From the cell containing the given text, extract its center point as (X, Y) coordinate. 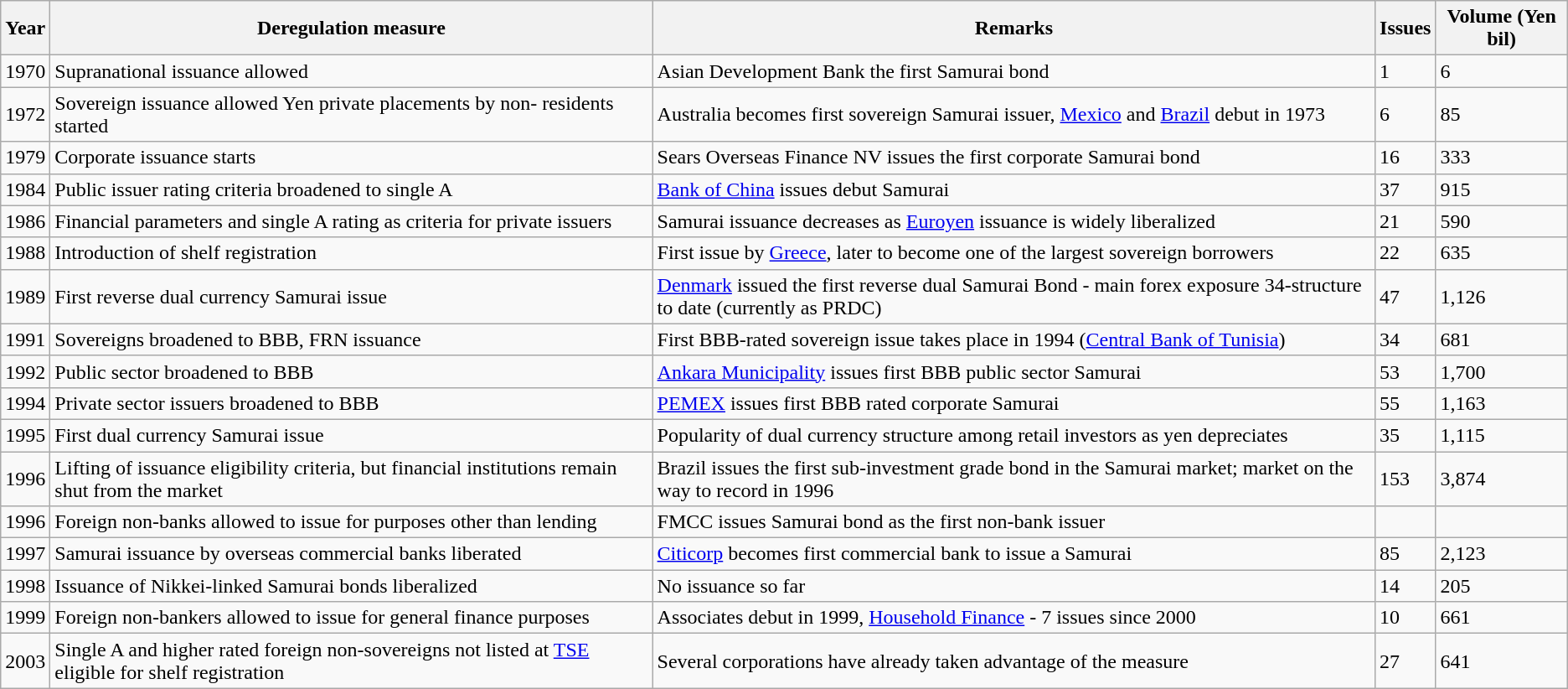
No issuance so far (1014, 586)
Samurai issuance by overseas commercial banks liberated (352, 554)
35 (1406, 435)
Volume (Yen bil) (1501, 28)
Deregulation measure (352, 28)
205 (1501, 586)
Single A and higher rated foreign non-sovereigns not listed at TSE eligible for shelf registration (352, 661)
Popularity of dual currency structure among retail investors as yen depreciates (1014, 435)
3,874 (1501, 478)
1992 (25, 371)
915 (1501, 189)
Lifting of issuance eligibility criteria, but financial institutions remain shut from the market (352, 478)
27 (1406, 661)
16 (1406, 158)
Ankara Municipality issues first BBB public sector Samurai (1014, 371)
635 (1501, 253)
661 (1501, 618)
53 (1406, 371)
37 (1406, 189)
1989 (25, 297)
First reverse dual currency Samurai issue (352, 297)
153 (1406, 478)
2003 (25, 661)
2,123 (1501, 554)
1998 (25, 586)
333 (1501, 158)
Remarks (1014, 28)
22 (1406, 253)
Brazil issues the first sub-investment grade bond in the Samurai market; market on the way to record in 1996 (1014, 478)
First BBB-rated sovereign issue takes place in 1994 (Central Bank of Tunisia) (1014, 339)
1979 (25, 158)
Samurai issuance decreases as Euroyen issuance is widely liberalized (1014, 221)
Issuance of Nikkei-linked Samurai bonds liberalized (352, 586)
1,126 (1501, 297)
Bank of China issues debut Samurai (1014, 189)
PEMEX issues first BBB rated corporate Samurai (1014, 403)
Year (25, 28)
Private sector issuers broadened to BBB (352, 403)
10 (1406, 618)
Introduction of shelf registration (352, 253)
Public issuer rating criteria broadened to single A (352, 189)
47 (1406, 297)
Asian Development Bank the first Samurai bond (1014, 71)
1970 (25, 71)
Denmark issued the first reverse dual Samurai Bond - main forex exposure 34-structure to date (currently as PRDC) (1014, 297)
1,115 (1501, 435)
34 (1406, 339)
Public sector broadened to BBB (352, 371)
Associates debut in 1999, Household Finance - 7 issues since 2000 (1014, 618)
Supranational issuance allowed (352, 71)
Sovereigns broadened to BBB, FRN issuance (352, 339)
1,163 (1501, 403)
First issue by Greece, later to become one of the largest sovereign borrowers (1014, 253)
1972 (25, 114)
Several corporations have already taken advantage of the measure (1014, 661)
641 (1501, 661)
1,700 (1501, 371)
Citicorp becomes first commercial bank to issue a Samurai (1014, 554)
1988 (25, 253)
1997 (25, 554)
First dual currency Samurai issue (352, 435)
55 (1406, 403)
1994 (25, 403)
1984 (25, 189)
590 (1501, 221)
1995 (25, 435)
Financial parameters and single A rating as criteria for private issuers (352, 221)
Sears Overseas Finance NV issues the first corporate Samurai bond (1014, 158)
1999 (25, 618)
Sovereign issuance allowed Yen private placements by non- residents started (352, 114)
1 (1406, 71)
681 (1501, 339)
FMCC issues Samurai bond as the first non-bank issuer (1014, 522)
Corporate issuance starts (352, 158)
1991 (25, 339)
Foreign non-banks allowed to issue for purposes other than lending (352, 522)
21 (1406, 221)
14 (1406, 586)
1986 (25, 221)
Australia becomes first sovereign Samurai issuer, Mexico and Brazil debut in 1973 (1014, 114)
Issues (1406, 28)
Foreign non-bankers allowed to issue for general finance purposes (352, 618)
